Identify which cell holds the provided text, then report its (X, Y) central coordinate. 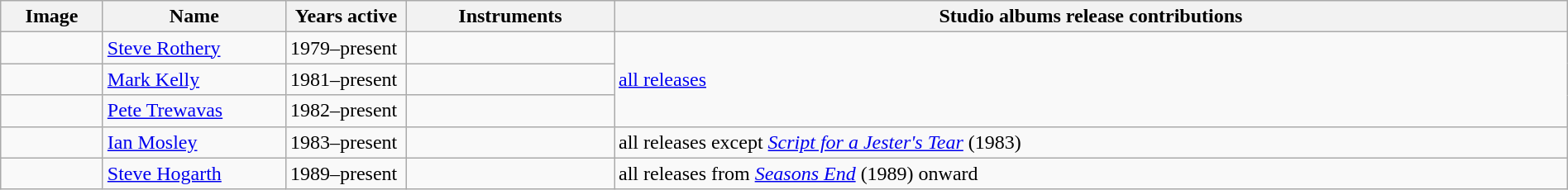
1981–present (346, 79)
all releases except Script for a Jester's Tear (1983) (1090, 142)
Years active (346, 17)
1983–present (346, 142)
Image (52, 17)
all releases (1090, 79)
Ian Mosley (194, 142)
all releases from Seasons End (1989) onward (1090, 173)
Steve Hogarth (194, 173)
Steve Rothery (194, 48)
Mark Kelly (194, 79)
Instruments (509, 17)
Pete Trewavas (194, 111)
1982–present (346, 111)
Studio albums release contributions (1090, 17)
Name (194, 17)
1989–present (346, 173)
1979–present (346, 48)
